Find where the given text appears and provide that cell's center as (X, Y) coordinate. 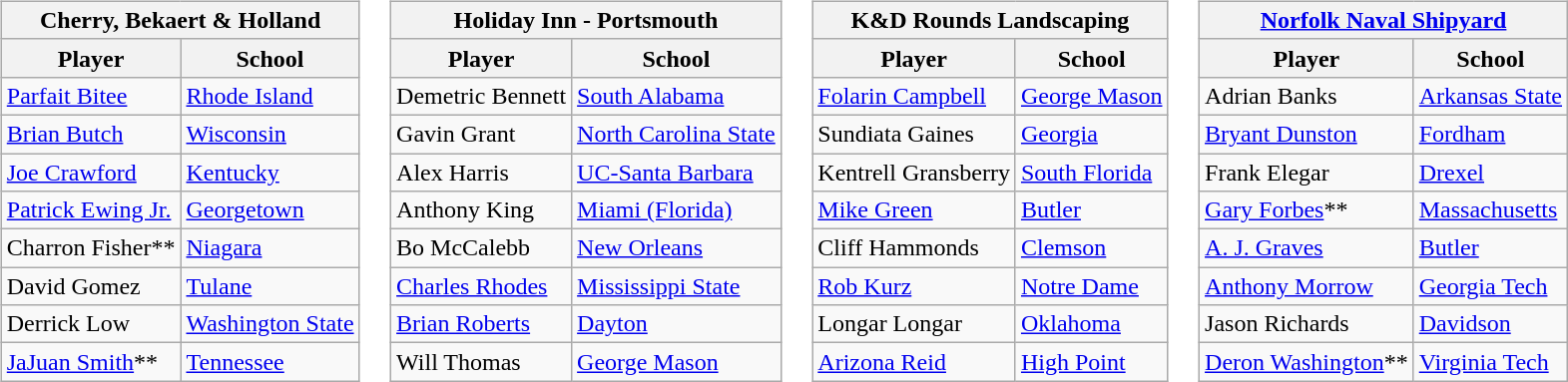
Bryant Dunston (1307, 134)
South Alabama (677, 96)
Georgia (1092, 134)
Drexel (1490, 173)
Notre Dame (1092, 286)
Massachusetts (1490, 210)
South Florida (1092, 173)
A. J. Graves (1307, 248)
Georgetown (269, 210)
Demetric Bennett (481, 96)
Bo McCalebb (481, 248)
Alex Harris (481, 173)
Rhode Island (269, 96)
Kentucky (269, 173)
Brian Roberts (481, 324)
Jason Richards (1307, 324)
Virginia Tech (1490, 362)
Longar Longar (914, 324)
Gary Forbes** (1307, 210)
Anthony Morrow (1307, 286)
New Orleans (677, 248)
Clemson (1092, 248)
Davidson (1490, 324)
David Gomez (91, 286)
Dayton (677, 324)
Derrick Low (91, 324)
Parfait Bitee (91, 96)
Kentrell Gransberry (914, 173)
Cherry, Bekaert & Holland (180, 20)
Anthony King (481, 210)
Joe Crawford (91, 173)
Folarin Campbell (914, 96)
Charles Rhodes (481, 286)
High Point (1092, 362)
Will Thomas (481, 362)
Arizona Reid (914, 362)
K&D Rounds Landscaping (990, 20)
Brian Butch (91, 134)
Fordham (1490, 134)
Adrian Banks (1307, 96)
Rob Kurz (914, 286)
Wisconsin (269, 134)
Holiday Inn - Portsmouth (587, 20)
Cliff Hammonds (914, 248)
Frank Elegar (1307, 173)
Georgia Tech (1490, 286)
Arkansas State (1490, 96)
Niagara (269, 248)
UC-Santa Barbara (677, 173)
Mississippi State (677, 286)
Tulane (269, 286)
Gavin Grant (481, 134)
Mike Green (914, 210)
Washington State (269, 324)
Tennessee (269, 362)
Charron Fisher** (91, 248)
Deron Washington** (1307, 362)
Oklahoma (1092, 324)
JaJuan Smith** (91, 362)
North Carolina State (677, 134)
Norfolk Naval Shipyard (1383, 20)
Miami (Florida) (677, 210)
Sundiata Gaines (914, 134)
Patrick Ewing Jr. (91, 210)
